Return the [X, Y] coordinate for the center point of the cell that contains the specified text.  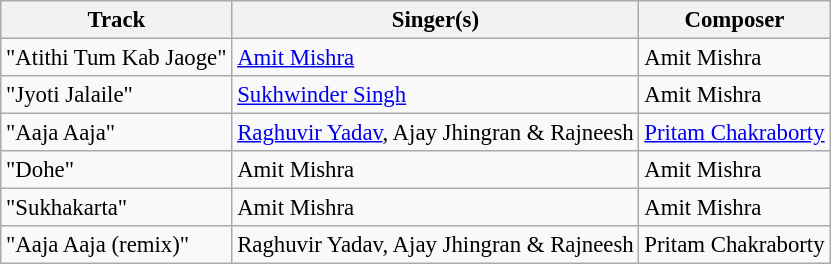
"Jyoti Jalaile" [116, 95]
"Aaja Aaja (remix)" [116, 245]
"Dohe" [116, 170]
"Atithi Tum Kab Jaoge" [116, 58]
Singer(s) [436, 20]
Composer [734, 20]
"Aaja Aaja" [116, 133]
Track [116, 20]
"Sukhakarta" [116, 208]
Sukhwinder Singh [436, 95]
